Detect which cell encompasses the target text, then output its (x, y) center coordinate. 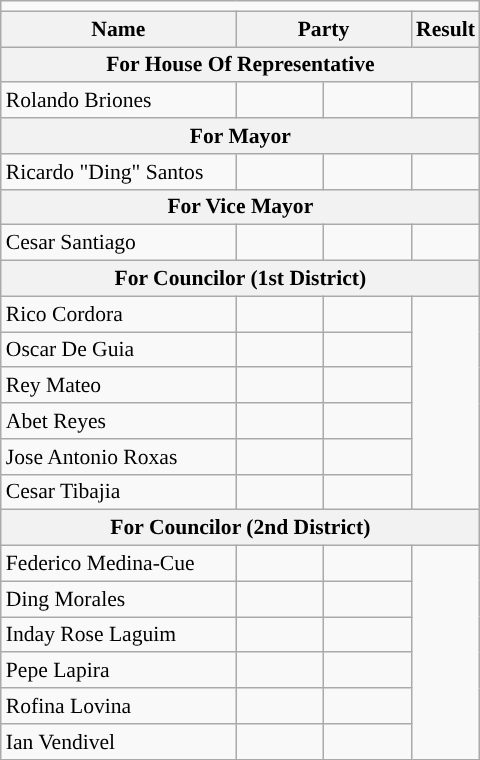
Oscar De Guia (118, 350)
Cesar Santiago (118, 243)
For Mayor (240, 136)
Jose Antonio Roxas (118, 457)
Rolando Briones (118, 101)
For Councilor (1st District) (240, 279)
Inday Rose Laguim (118, 635)
Name (118, 29)
Ricardo "Ding" Santos (118, 172)
Ian Vendivel (118, 742)
Result (446, 29)
Pepe Lapira (118, 671)
For House Of Representative (240, 65)
Rico Cordora (118, 314)
For Vice Mayor (240, 207)
Federico Medina-Cue (118, 564)
For Councilor (2nd District) (240, 528)
Rofina Lovina (118, 706)
Ding Morales (118, 599)
Abet Reyes (118, 421)
Cesar Tibajia (118, 492)
Party (324, 29)
Rey Mateo (118, 386)
